Provide the [X, Y] coordinate of the cell's center where the given text is located.  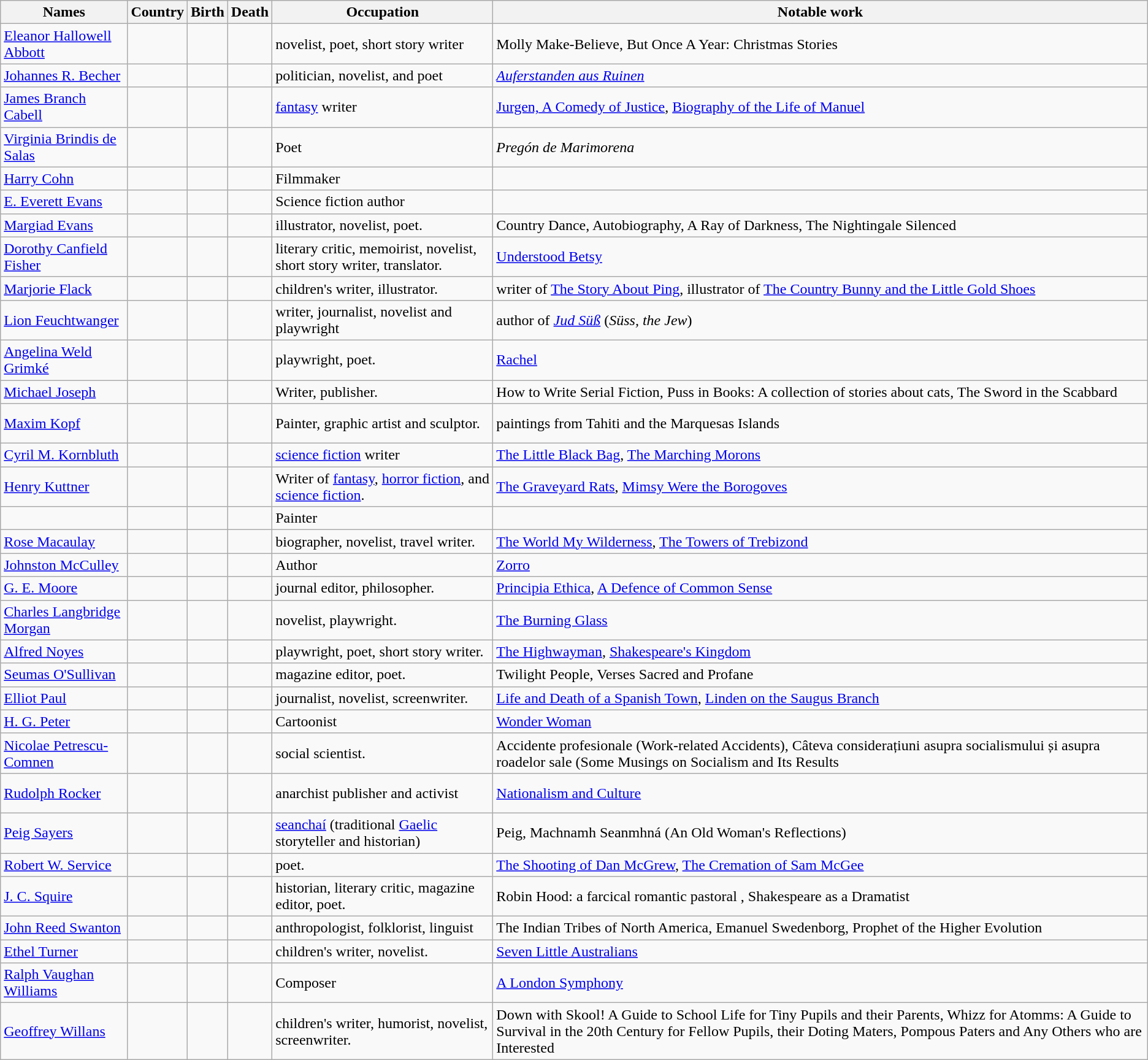
Nationalism and Culture [821, 793]
politician, novelist, and poet [383, 75]
children's writer, illustrator. [383, 288]
How to Write Serial Fiction, Puss in Books: A collection of stories about cats, The Sword in the Scabbard [821, 392]
Poet [383, 147]
James Branch Cabell [64, 107]
Alfred Noyes [64, 651]
H. G. Peter [64, 721]
writer, journalist, novelist and playwright [383, 320]
Molly Make-Believe, But Once A Year: Christmas Stories [821, 44]
The Indian Tribes of North America, Emanuel Swedenborg, Prophet of the Higher Evolution [821, 928]
Geoffrey Willans [64, 1031]
Zorro [821, 565]
Angelina Weld Grimké [64, 359]
children's writer, humorist, novelist, screenwriter. [383, 1031]
children's writer, novelist. [383, 951]
Harry Cohn [64, 179]
Eleanor Hallowell Abbott [64, 44]
Writer of fantasy, horror fiction, and science fiction. [383, 487]
Marjorie Flack [64, 288]
Dorothy Canfield Fisher [64, 256]
Filmmaker [383, 179]
G. E. Moore [64, 588]
Composer [383, 983]
The Little Black Bag, The Marching Morons [821, 455]
playwright, poet. [383, 359]
Margiad Evans [64, 225]
novelist, playwright. [383, 620]
anthropologist, folklorist, linguist [383, 928]
Understood Betsy [821, 256]
Twilight People, Verses Sacred and Profane [821, 675]
The Shooting of Dan McGrew, The Cremation of Sam McGee [821, 864]
Peig, Machnamh Seanmhná (An Old Woman's Reflections) [821, 833]
Ethel Turner [64, 951]
The Burning Glass [821, 620]
Author [383, 565]
Pregón de Marimorena [821, 147]
Jurgen, A Comedy of Justice, Biography of the Life of Manuel [821, 107]
Virginia Brindis de Salas [64, 147]
Rose Macaulay [64, 542]
journal editor, philosopher. [383, 588]
Painter [383, 518]
science fiction writer [383, 455]
Writer, publisher. [383, 392]
Peig Sayers [64, 833]
The World My Wilderness, The Towers of Trebizond [821, 542]
Principia Ethica, A Defence of Common Sense [821, 588]
Science fiction author [383, 202]
Robert W. Service [64, 864]
Robin Hood: a farcical romantic pastoral , Shakespeare as a Dramatist [821, 897]
Maxim Kopf [64, 423]
Seumas O'Sullivan [64, 675]
biographer, novelist, travel writer. [383, 542]
seanchaí (traditional Gaelic storyteller and historian) [383, 833]
E. Everett Evans [64, 202]
Country [158, 12]
Occupation [383, 12]
Life and Death of a Spanish Town, Linden on the Saugus Branch [821, 698]
paintings from Tahiti and the Marquesas Islands [821, 423]
Johannes R. Becher [64, 75]
Painter, graphic artist and sculptor. [383, 423]
Johnston McCulley [64, 565]
author of Jud Süß (Süss, the Jew) [821, 320]
historian, literary critic, magazine editor, poet. [383, 897]
writer of The Story About Ping, illustrator of The Country Bunny and the Little Gold Shoes [821, 288]
Charles Langbridge Morgan [64, 620]
Names [64, 12]
social scientist. [383, 753]
J. C. Squire [64, 897]
Michael Joseph [64, 392]
A London Symphony [821, 983]
John Reed Swanton [64, 928]
Ralph Vaughan Williams [64, 983]
literary critic, memoirist, novelist, short story writer, translator. [383, 256]
poet. [383, 864]
magazine editor, poet. [383, 675]
Notable work [821, 12]
Rachel [821, 359]
Cyril M. Kornbluth [64, 455]
Death [250, 12]
Lion Feuchtwanger [64, 320]
The Graveyard Rats, Mimsy Were the Borogoves [821, 487]
Birth [208, 12]
Henry Kuttner [64, 487]
Elliot Paul [64, 698]
Cartoonist [383, 721]
Auferstanden aus Ruinen [821, 75]
playwright, poet, short story writer. [383, 651]
Nicolae Petrescu-Comnen [64, 753]
The Highwayman, Shakespeare's Kingdom [821, 651]
Rudolph Rocker [64, 793]
Seven Little Australians [821, 951]
journalist, novelist, screenwriter. [383, 698]
illustrator, novelist, poet. [383, 225]
anarchist publisher and activist [383, 793]
novelist, poet, short story writer [383, 44]
Country Dance, Autobiography, A Ray of Darkness, The Nightingale Silenced [821, 225]
Wonder Woman [821, 721]
fantasy writer [383, 107]
